Return (X, Y) of the center of cell containing provided text 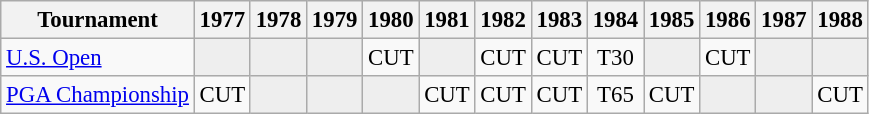
1977 (222, 20)
1979 (335, 20)
1981 (447, 20)
1984 (615, 20)
PGA Championship (98, 95)
T30 (615, 58)
T65 (615, 95)
Tournament (98, 20)
1980 (391, 20)
U.S. Open (98, 58)
1978 (278, 20)
1988 (840, 20)
1987 (784, 20)
1986 (728, 20)
1983 (559, 20)
1985 (672, 20)
1982 (503, 20)
